Find where the given text appears and provide that cell's center as (x, y) coordinate. 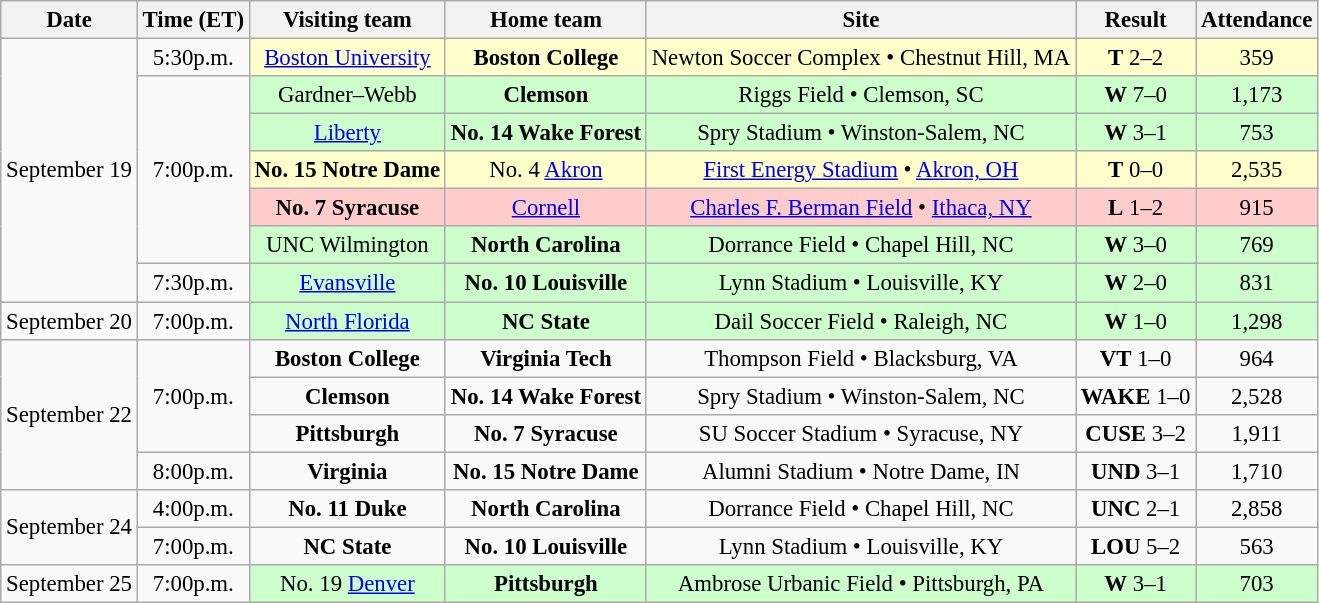
VT 1–0 (1136, 358)
SU Soccer Stadium • Syracuse, NY (860, 433)
North Florida (347, 321)
Dail Soccer Field • Raleigh, NC (860, 321)
1,710 (1257, 471)
8:00p.m. (193, 471)
563 (1257, 546)
W 1–0 (1136, 321)
Charles F. Berman Field • Ithaca, NY (860, 208)
Virginia Tech (546, 358)
2,535 (1257, 170)
1,173 (1257, 95)
September 19 (69, 170)
CUSE 3–2 (1136, 433)
Newton Soccer Complex • Chestnut Hill, MA (860, 58)
2,528 (1257, 396)
T 0–0 (1136, 170)
Ambrose Urbanic Field • Pittsburgh, PA (860, 584)
No. 19 Denver (347, 584)
Result (1136, 20)
Thompson Field • Blacksburg, VA (860, 358)
September 25 (69, 584)
5:30p.m. (193, 58)
831 (1257, 283)
Boston University (347, 58)
753 (1257, 133)
359 (1257, 58)
W 3–0 (1136, 245)
No. 11 Duke (347, 509)
Home team (546, 20)
No. 4 Akron (546, 170)
W 7–0 (1136, 95)
Date (69, 20)
1,298 (1257, 321)
703 (1257, 584)
Time (ET) (193, 20)
1,911 (1257, 433)
Alumni Stadium • Notre Dame, IN (860, 471)
Gardner–Webb (347, 95)
W 2–0 (1136, 283)
Riggs Field • Clemson, SC (860, 95)
4:00p.m. (193, 509)
Site (860, 20)
LOU 5–2 (1136, 546)
964 (1257, 358)
2,858 (1257, 509)
915 (1257, 208)
7:30p.m. (193, 283)
UNC 2–1 (1136, 509)
Visiting team (347, 20)
T 2–2 (1136, 58)
WAKE 1–0 (1136, 396)
Cornell (546, 208)
Liberty (347, 133)
September 20 (69, 321)
September 22 (69, 414)
Evansville (347, 283)
UNC Wilmington (347, 245)
L 1–2 (1136, 208)
Attendance (1257, 20)
First Energy Stadium • Akron, OH (860, 170)
UND 3–1 (1136, 471)
September 24 (69, 528)
769 (1257, 245)
Virginia (347, 471)
